Provide the (x, y) coordinate of the cell's center where the given text is located.  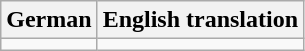
English translation (200, 20)
German (49, 20)
